Detect which cell encompasses the target text, then output its [x, y] center coordinate. 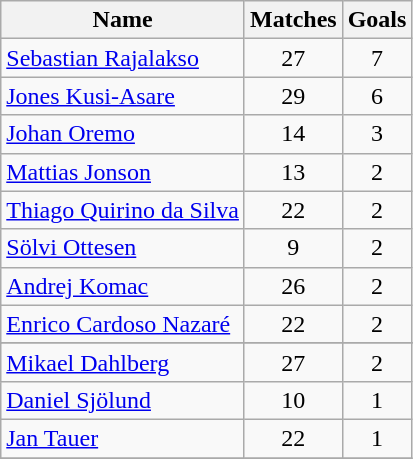
3 [377, 134]
7 [377, 58]
Jones Kusi-Asare [123, 96]
26 [293, 286]
10 [293, 400]
Sebastian Rajalakso [123, 58]
Matches [293, 20]
Mikael Dahlberg [123, 362]
Sölvi Ottesen [123, 248]
14 [293, 134]
Johan Oremo [123, 134]
9 [293, 248]
Enrico Cardoso Nazaré [123, 324]
29 [293, 96]
13 [293, 172]
Goals [377, 20]
Andrej Komac [123, 286]
6 [377, 96]
Jan Tauer [123, 438]
Name [123, 20]
Thiago Quirino da Silva [123, 210]
Daniel Sjölund [123, 400]
Mattias Jonson [123, 172]
